Locate the cell with the specified text and output its [x, y] center coordinate. 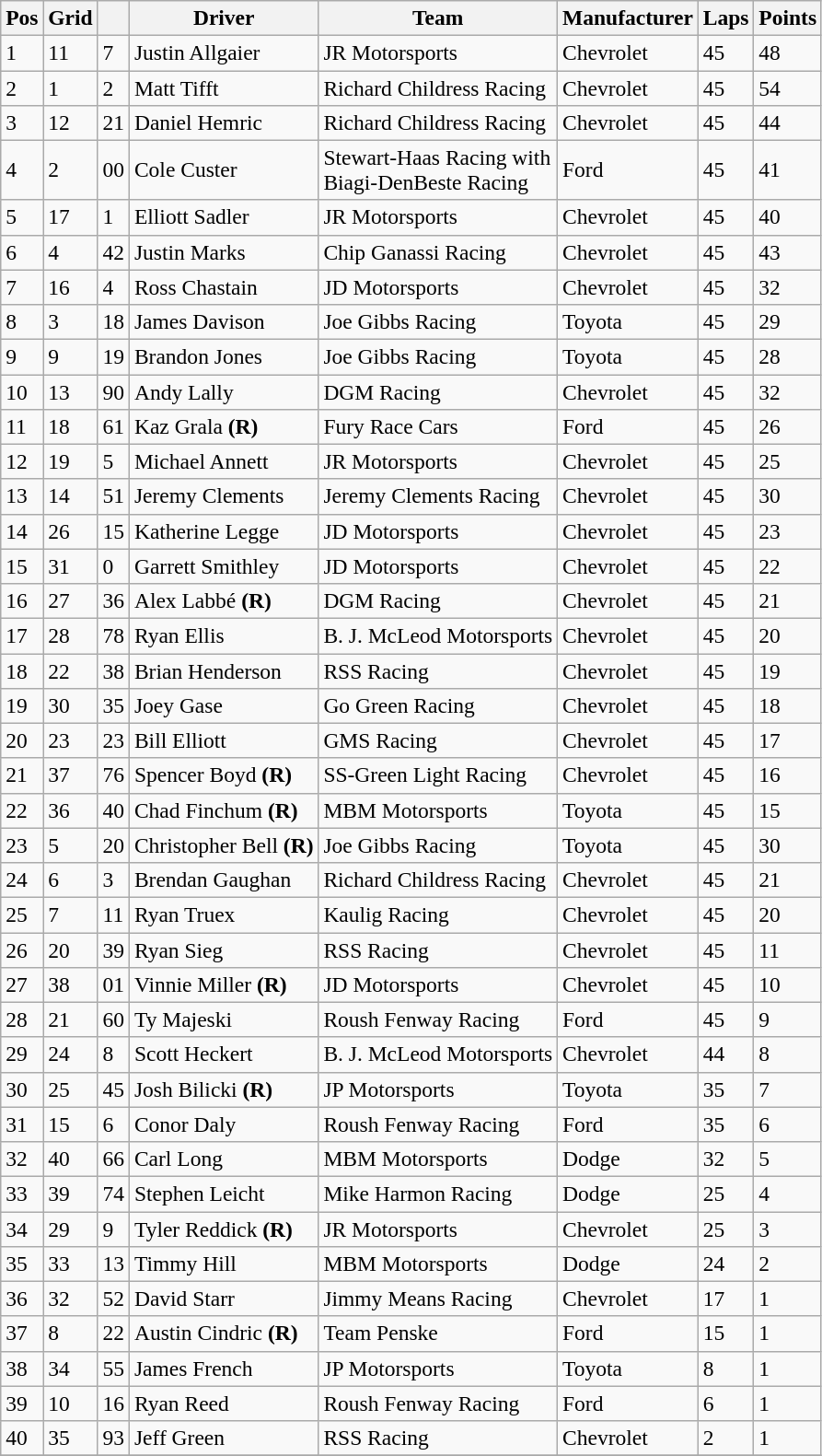
Matt Tifft [223, 87]
Ryan Truex [223, 914]
78 [113, 635]
Fury Race Cars [438, 426]
Ty Majeski [223, 1019]
Vinnie Miller (R) [223, 984]
51 [113, 496]
Bill Elliott [223, 740]
Elliott Sadler [223, 217]
Grid [70, 17]
Brandon Jones [223, 356]
Spencer Boyd (R) [223, 775]
55 [113, 1369]
0 [113, 566]
Ryan Ellis [223, 635]
Ryan Sieg [223, 949]
Brian Henderson [223, 670]
Cole Custer [223, 169]
52 [113, 1299]
Chip Ganassi Racing [438, 252]
Timmy Hill [223, 1264]
Alex Labbé (R) [223, 600]
48 [788, 52]
Ryan Reed [223, 1404]
Manufacturer [628, 17]
Scott Heckert [223, 1054]
SS-Green Light Racing [438, 775]
Jeremy Clements [223, 496]
Conor Daly [223, 1124]
James Davison [223, 321]
Laps [725, 17]
Christopher Bell (R) [223, 845]
Brendan Gaughan [223, 879]
Austin Cindric (R) [223, 1334]
74 [113, 1194]
61 [113, 426]
Stephen Leicht [223, 1194]
Ross Chastain [223, 287]
90 [113, 391]
David Starr [223, 1299]
Driver [223, 17]
Chad Finchum (R) [223, 810]
James French [223, 1369]
Kaz Grala (R) [223, 426]
Joey Gase [223, 705]
76 [113, 775]
60 [113, 1019]
Team Penske [438, 1334]
Pos [22, 17]
Justin Allgaier [223, 52]
41 [788, 169]
Kaulig Racing [438, 914]
Team [438, 17]
Carl Long [223, 1159]
GMS Racing [438, 740]
00 [113, 169]
Garrett Smithley [223, 566]
43 [788, 252]
Katherine Legge [223, 531]
93 [113, 1438]
Andy Lally [223, 391]
42 [113, 252]
54 [788, 87]
66 [113, 1159]
Jeff Green [223, 1438]
Stewart-Haas Racing with Biagi-DenBeste Racing [438, 169]
Tyler Reddick (R) [223, 1229]
Mike Harmon Racing [438, 1194]
Michael Annett [223, 461]
Josh Bilicki (R) [223, 1089]
Justin Marks [223, 252]
Daniel Hemric [223, 122]
Jeremy Clements Racing [438, 496]
Points [788, 17]
Go Green Racing [438, 705]
Jimmy Means Racing [438, 1299]
01 [113, 984]
